Search for the cell housing the specified text and yield its (x, y) center coordinate. 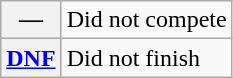
Did not finish (146, 58)
Did not compete (146, 20)
— (31, 20)
DNF (31, 58)
